Search for the cell housing the specified text and yield its (x, y) center coordinate. 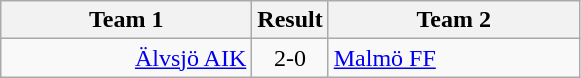
2-0 (290, 58)
Älvsjö AIK (126, 58)
Result (290, 20)
Malmö FF (454, 58)
Team 1 (126, 20)
Team 2 (454, 20)
